Output the (x, y) coordinate of the center of the cell containing the given text.  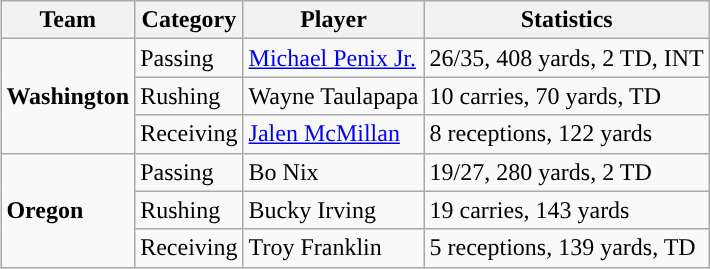
Category (189, 20)
Bucky Irving (334, 210)
19/27, 280 yards, 2 TD (566, 172)
Troy Franklin (334, 248)
26/35, 408 yards, 2 TD, INT (566, 58)
Bo Nix (334, 172)
Team (68, 20)
Player (334, 20)
Oregon (68, 210)
Wayne Taulapapa (334, 96)
Statistics (566, 20)
Michael Penix Jr. (334, 58)
Jalen McMillan (334, 134)
8 receptions, 122 yards (566, 134)
5 receptions, 139 yards, TD (566, 248)
10 carries, 70 yards, TD (566, 96)
19 carries, 143 yards (566, 210)
Washington (68, 96)
